Provide the [x, y] coordinate of the cell's center where the given text is located.  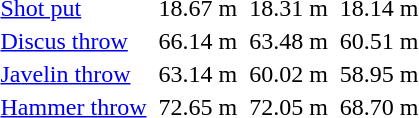
60.02 m [289, 74]
63.48 m [289, 41]
66.14 m [198, 41]
63.14 m [198, 74]
